Find where the given text appears and provide that cell's center as [x, y] coordinate. 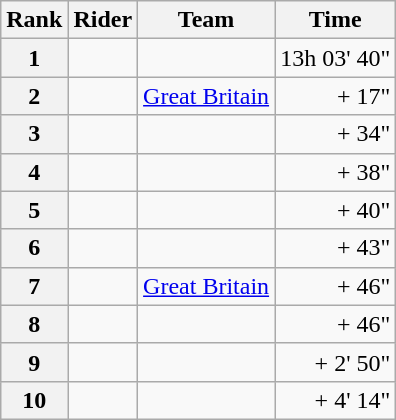
10 [34, 400]
+ 34" [336, 134]
+ 40" [336, 210]
13h 03' 40" [336, 58]
+ 17" [336, 96]
9 [34, 362]
6 [34, 248]
Rank [34, 20]
+ 38" [336, 172]
5 [34, 210]
Time [336, 20]
1 [34, 58]
7 [34, 286]
+ 43" [336, 248]
Rider [103, 20]
4 [34, 172]
8 [34, 324]
2 [34, 96]
Team [206, 20]
+ 4' 14" [336, 400]
+ 2' 50" [336, 362]
3 [34, 134]
